Pinpoint the cell where the given text exists, returning its [X, Y] midpoint coordinate. 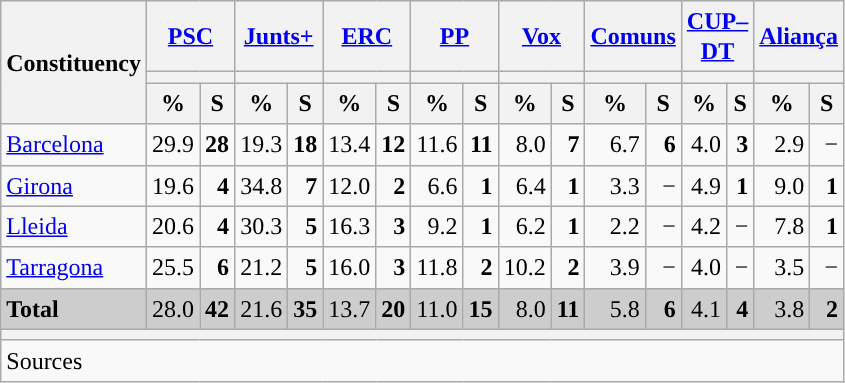
2.9 [782, 144]
ERC [367, 36]
19.3 [262, 144]
13.4 [350, 144]
6.7 [615, 144]
30.3 [262, 226]
11.8 [437, 268]
21.6 [262, 308]
6.6 [437, 186]
6.4 [524, 186]
12.0 [350, 186]
Vox [542, 36]
13.7 [350, 308]
Barcelona [74, 144]
34.8 [262, 186]
9.0 [782, 186]
29.9 [172, 144]
15 [480, 308]
3.9 [615, 268]
20.6 [172, 226]
Tarragona [74, 268]
3.5 [782, 268]
Sources [422, 360]
16.3 [350, 226]
12 [394, 144]
4.9 [704, 186]
11.6 [437, 144]
19.6 [172, 186]
42 [218, 308]
CUP–DT [717, 36]
2.2 [615, 226]
4.1 [704, 308]
7.8 [782, 226]
10.2 [524, 268]
PSC [190, 36]
3.3 [615, 186]
Total [74, 308]
18 [306, 144]
Comuns [633, 36]
4.2 [704, 226]
20 [394, 308]
Constituency [74, 62]
11.0 [437, 308]
5.8 [615, 308]
9.2 [437, 226]
Junts+ [279, 36]
28.0 [172, 308]
28 [218, 144]
Girona [74, 186]
25.5 [172, 268]
3.8 [782, 308]
Lleida [74, 226]
16.0 [350, 268]
21.2 [262, 268]
6.2 [524, 226]
PP [454, 36]
Aliança [799, 36]
35 [306, 308]
